Pinpoint the cell where the given text exists, returning its [x, y] midpoint coordinate. 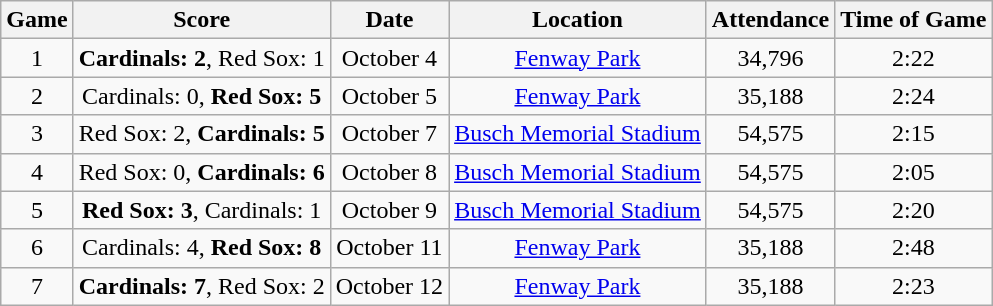
1 [37, 58]
6 [37, 248]
34,796 [770, 58]
Game [37, 20]
October 7 [389, 134]
Attendance [770, 20]
4 [37, 172]
October 5 [389, 96]
Cardinals: 2, Red Sox: 1 [202, 58]
October 8 [389, 172]
2:05 [914, 172]
2:48 [914, 248]
October 11 [389, 248]
2 [37, 96]
October 12 [389, 286]
2:15 [914, 134]
Location [578, 20]
Cardinals: 4, Red Sox: 8 [202, 248]
5 [37, 210]
Time of Game [914, 20]
October 9 [389, 210]
Cardinals: 0, Red Sox: 5 [202, 96]
7 [37, 286]
Score [202, 20]
2:24 [914, 96]
3 [37, 134]
October 4 [389, 58]
Cardinals: 7, Red Sox: 2 [202, 286]
Date [389, 20]
2:23 [914, 286]
2:20 [914, 210]
2:22 [914, 58]
Red Sox: 0, Cardinals: 6 [202, 172]
Red Sox: 3, Cardinals: 1 [202, 210]
Red Sox: 2, Cardinals: 5 [202, 134]
